From the cell containing the given text, extract its center point as [X, Y] coordinate. 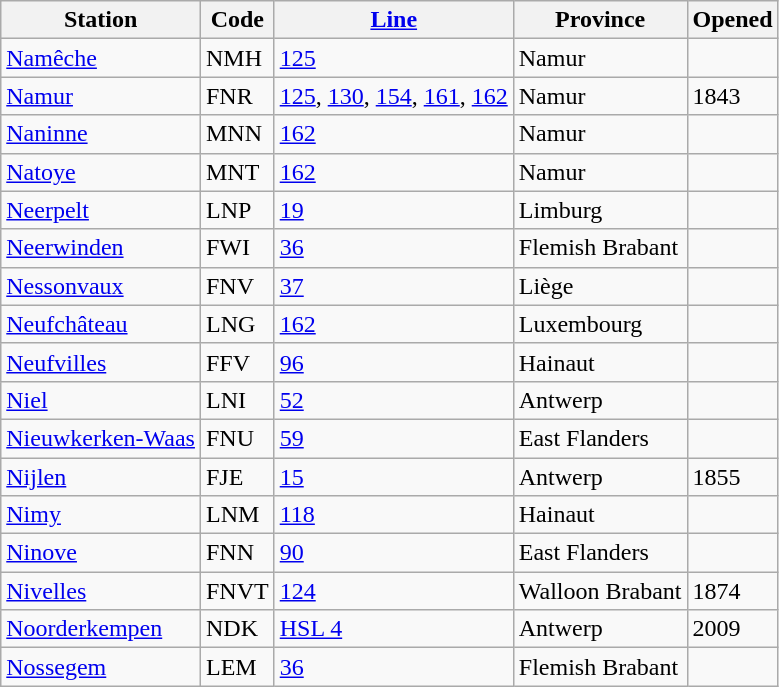
Namêche [101, 58]
NMH [237, 58]
96 [394, 362]
Neerwinden [101, 248]
19 [394, 210]
Nimy [101, 515]
LNG [237, 324]
FNVT [237, 591]
Neufchâteau [101, 324]
Naninne [101, 134]
Nivelles [101, 591]
Nijlen [101, 477]
37 [394, 286]
52 [394, 400]
125 [394, 58]
Nossegem [101, 667]
FJE [237, 477]
FFV [237, 362]
FNN [237, 553]
90 [394, 553]
1843 [732, 96]
NDK [237, 629]
Neufvilles [101, 362]
125, 130, 154, 161, 162 [394, 96]
Line [394, 20]
Walloon Brabant [600, 591]
FNU [237, 438]
FWI [237, 248]
Niel [101, 400]
118 [394, 515]
59 [394, 438]
Nessonvaux [101, 286]
MNT [237, 172]
LNI [237, 400]
Limburg [600, 210]
Liège [600, 286]
Luxembourg [600, 324]
15 [394, 477]
HSL 4 [394, 629]
Opened [732, 20]
Nieuwkerken-Waas [101, 438]
FNR [237, 96]
Ninove [101, 553]
Neerpelt [101, 210]
2009 [732, 629]
MNN [237, 134]
LNM [237, 515]
Station [101, 20]
Code [237, 20]
1855 [732, 477]
Noorderkempen [101, 629]
LNP [237, 210]
Natoye [101, 172]
124 [394, 591]
1874 [732, 591]
Province [600, 20]
LEM [237, 667]
FNV [237, 286]
